Provide the (X, Y) coordinate of the cell's center where the given text is located.  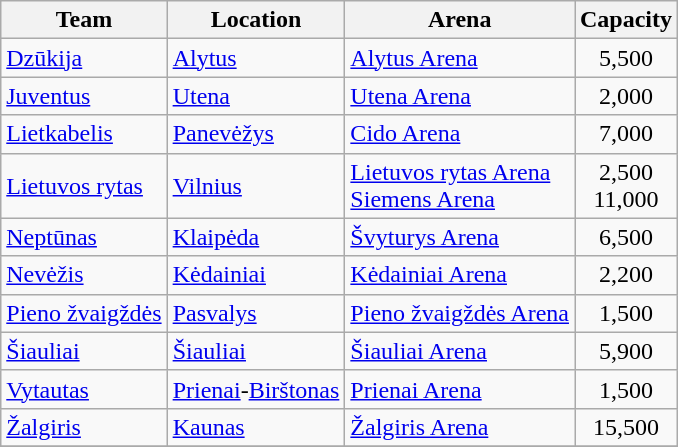
Juventus (84, 96)
Alytus (256, 58)
Kėdainiai Arena (460, 275)
Žalgiris (84, 427)
Team (84, 20)
2,200 (626, 275)
Neptūnas (84, 237)
Šiauliai Arena (460, 351)
Lietuvos rytas (84, 186)
Švyturys Arena (460, 237)
Kėdainiai (256, 275)
7,000 (626, 134)
Panevėžys (256, 134)
Nevėžis (84, 275)
Pieno žvaigždės Arena (460, 313)
Pieno žvaigždės (84, 313)
5,500 (626, 58)
Klaipėda (256, 237)
6,500 (626, 237)
Vilnius (256, 186)
15,500 (626, 427)
Lietkabelis (84, 134)
Prienai Arena (460, 389)
Dzūkija (84, 58)
2,50011,000 (626, 186)
Cido Arena (460, 134)
Arena (460, 20)
Kaunas (256, 427)
Lietuvos rytas ArenaSiemens Arena (460, 186)
Utena (256, 96)
Žalgiris Arena (460, 427)
Alytus Arena (460, 58)
Capacity (626, 20)
Location (256, 20)
5,900 (626, 351)
Vytautas (84, 389)
Utena Arena (460, 96)
2,000 (626, 96)
Prienai-Birštonas (256, 389)
Pasvalys (256, 313)
